Locate the cell with the specified text and output its [X, Y] center coordinate. 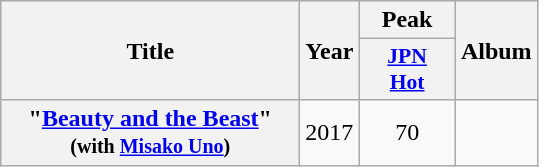
70 [408, 132]
Peak [408, 20]
Year [330, 50]
2017 [330, 132]
Album [496, 50]
"Beauty and the Beast"(with Misako Uno) [150, 132]
JPNHot [408, 70]
Title [150, 50]
